Capture the cell that displays the provided text and extract its (X, Y) central coordinate. 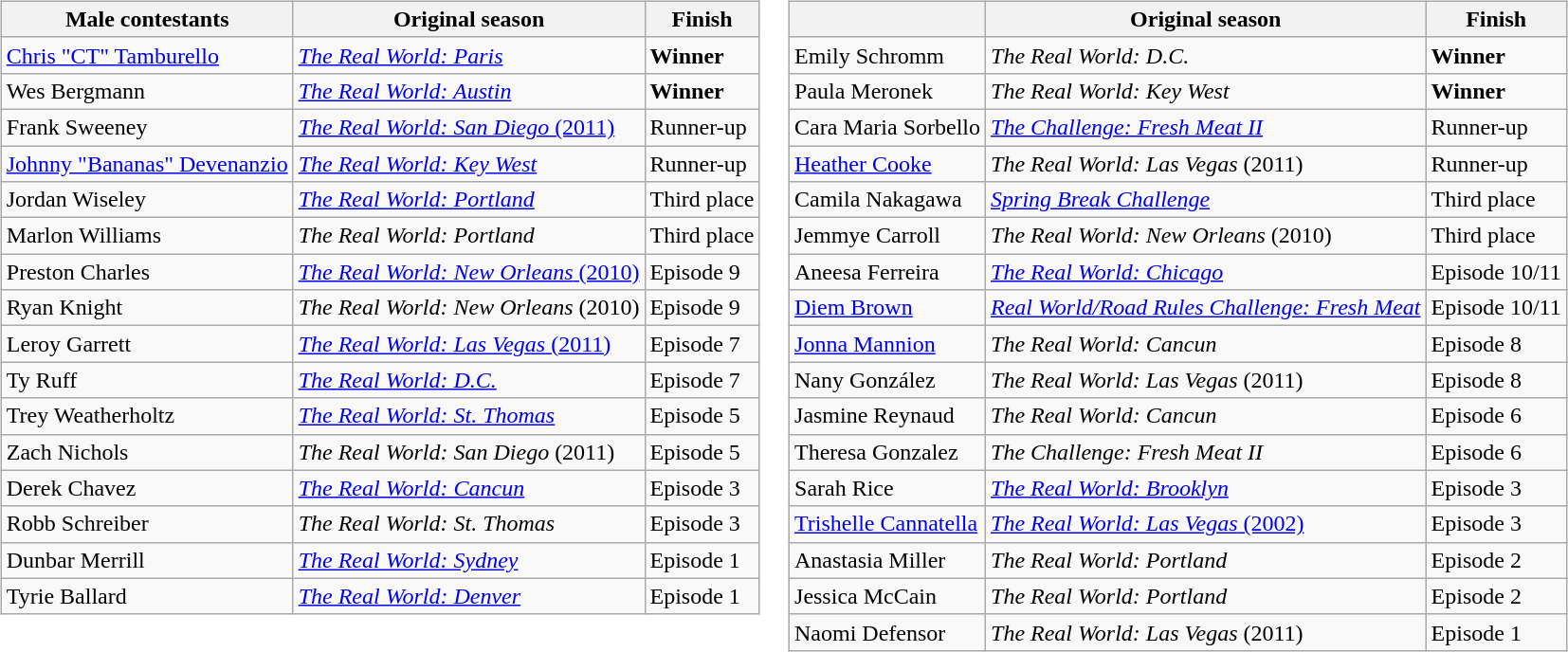
The Real World: Chicago (1206, 272)
Naomi Defensor (887, 632)
Johnny "Bananas" Devenanzio (147, 164)
Zach Nichols (147, 452)
Jessica McCain (887, 596)
Real World/Road Rules Challenge: Fresh Meat (1206, 308)
Jonna Mannion (887, 344)
Wes Bergmann (147, 91)
Dunbar Merrill (147, 560)
Trishelle Cannatella (887, 524)
The Real World: Paris (468, 55)
The Real World: Sydney (468, 560)
Male contestants (147, 19)
Jordan Wiseley (147, 200)
Tyrie Ballard (147, 596)
Sarah Rice (887, 488)
Ryan Knight (147, 308)
Cara Maria Sorbello (887, 127)
Paula Meronek (887, 91)
Chris "CT" Tamburello (147, 55)
Camila Nakagawa (887, 200)
Robb Schreiber (147, 524)
Derek Chavez (147, 488)
Nany González (887, 380)
Anastasia Miller (887, 560)
Jasmine Reynaud (887, 416)
The Real World: Austin (468, 91)
Marlon Williams (147, 236)
Spring Break Challenge (1206, 200)
The Real World: Las Vegas (2002) (1206, 524)
Emily Schromm (887, 55)
Trey Weatherholtz (147, 416)
Ty Ruff (147, 380)
Preston Charles (147, 272)
The Real World: Denver (468, 596)
Frank Sweeney (147, 127)
Leroy Garrett (147, 344)
Heather Cooke (887, 164)
Theresa Gonzalez (887, 452)
Jemmye Carroll (887, 236)
The Real World: Brooklyn (1206, 488)
Aneesa Ferreira (887, 272)
Diem Brown (887, 308)
